Scan for the cell matching the given text and deliver its [x, y] coordinate at center. 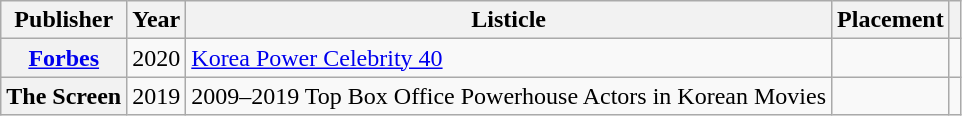
Publisher [64, 20]
Listicle [509, 20]
2009–2019 Top Box Office Powerhouse Actors in Korean Movies [509, 96]
Forbes [64, 58]
Year [156, 20]
2019 [156, 96]
The Screen [64, 96]
2020 [156, 58]
Korea Power Celebrity 40 [509, 58]
Placement [891, 20]
